From the cell containing the given text, extract its center point as [X, Y] coordinate. 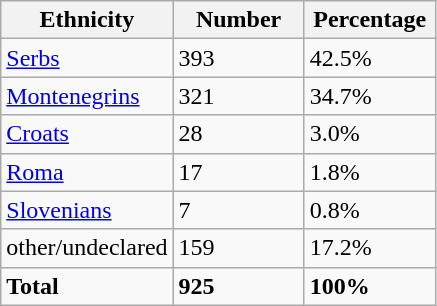
42.5% [370, 58]
28 [238, 134]
Roma [87, 172]
1.8% [370, 172]
100% [370, 286]
Ethnicity [87, 20]
0.8% [370, 210]
321 [238, 96]
393 [238, 58]
925 [238, 286]
Croats [87, 134]
17 [238, 172]
3.0% [370, 134]
Slovenians [87, 210]
Number [238, 20]
Serbs [87, 58]
Percentage [370, 20]
17.2% [370, 248]
7 [238, 210]
34.7% [370, 96]
other/undeclared [87, 248]
159 [238, 248]
Total [87, 286]
Montenegrins [87, 96]
